Output the (x, y) coordinate of the center of the cell containing the given text.  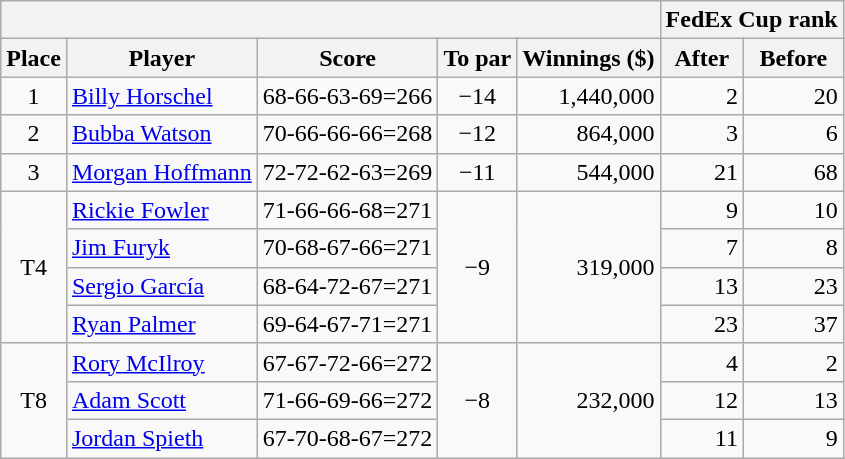
Bubba Watson (162, 134)
Morgan Hoffmann (162, 172)
69-64-67-71=271 (348, 324)
68 (793, 172)
7 (702, 248)
Score (348, 58)
After (702, 58)
Adam Scott (162, 400)
71-66-69-66=272 (348, 400)
Winnings ($) (588, 58)
Billy Horschel (162, 96)
−11 (478, 172)
71-66-66-68=271 (348, 210)
67-67-72-66=272 (348, 362)
67-70-68-67=272 (348, 438)
6 (793, 134)
Jordan Spieth (162, 438)
72-72-62-63=269 (348, 172)
Sergio García (162, 286)
To par (478, 58)
−14 (478, 96)
T8 (34, 400)
−12 (478, 134)
T4 (34, 267)
68-66-63-69=266 (348, 96)
Ryan Palmer (162, 324)
864,000 (588, 134)
20 (793, 96)
Player (162, 58)
21 (702, 172)
Rory McIlroy (162, 362)
68-64-72-67=271 (348, 286)
−8 (478, 400)
12 (702, 400)
1,440,000 (588, 96)
232,000 (588, 400)
70-68-67-66=271 (348, 248)
1 (34, 96)
8 (793, 248)
Rickie Fowler (162, 210)
70-66-66-66=268 (348, 134)
4 (702, 362)
11 (702, 438)
−9 (478, 267)
10 (793, 210)
37 (793, 324)
Jim Furyk (162, 248)
FedEx Cup rank (752, 20)
544,000 (588, 172)
Place (34, 58)
Before (793, 58)
319,000 (588, 267)
